Locate the cell with the specified text and output its (X, Y) center coordinate. 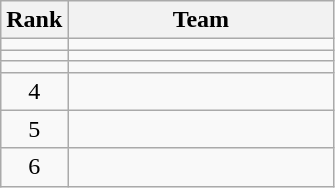
5 (34, 129)
4 (34, 91)
Team (201, 20)
Rank (34, 20)
6 (34, 167)
